Find where the given text appears and provide that cell's center as [x, y] coordinate. 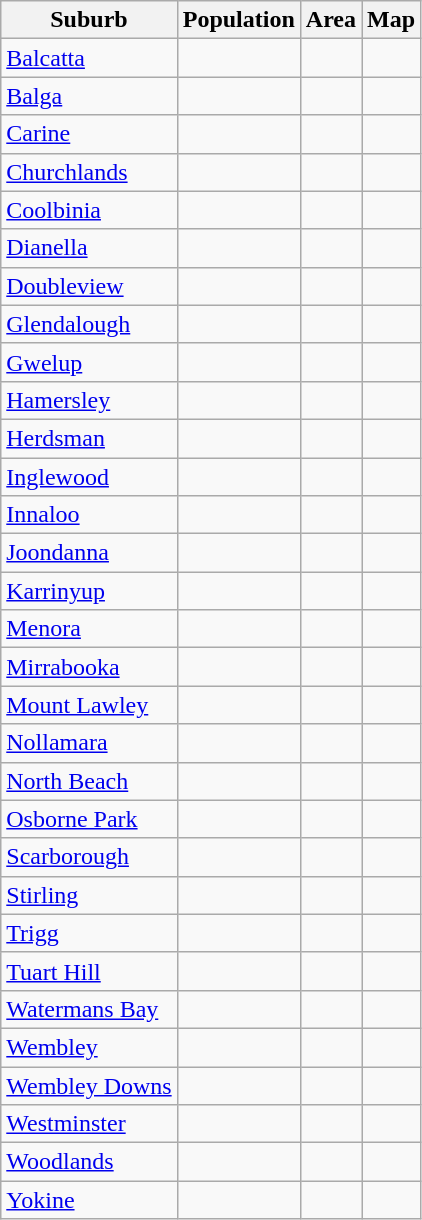
Carine [89, 134]
Glendalough [89, 324]
Herdsman [89, 438]
Woodlands [89, 1162]
Nollamara [89, 743]
Menora [89, 629]
Watermans Bay [89, 1009]
Population [238, 20]
Tuart Hill [89, 971]
Innaloo [89, 515]
Balcatta [89, 58]
Trigg [89, 933]
Yokine [89, 1200]
Mount Lawley [89, 705]
Suburb [89, 20]
Coolbinia [89, 210]
Joondanna [89, 553]
Scarborough [89, 857]
Dianella [89, 248]
Churchlands [89, 172]
Map [392, 20]
Balga [89, 96]
Doubleview [89, 286]
Mirrabooka [89, 667]
Westminster [89, 1124]
North Beach [89, 781]
Area [330, 20]
Stirling [89, 895]
Osborne Park [89, 819]
Wembley Downs [89, 1085]
Karrinyup [89, 591]
Inglewood [89, 477]
Wembley [89, 1047]
Hamersley [89, 400]
Gwelup [89, 362]
